Return (X, Y) of the center of cell containing provided text 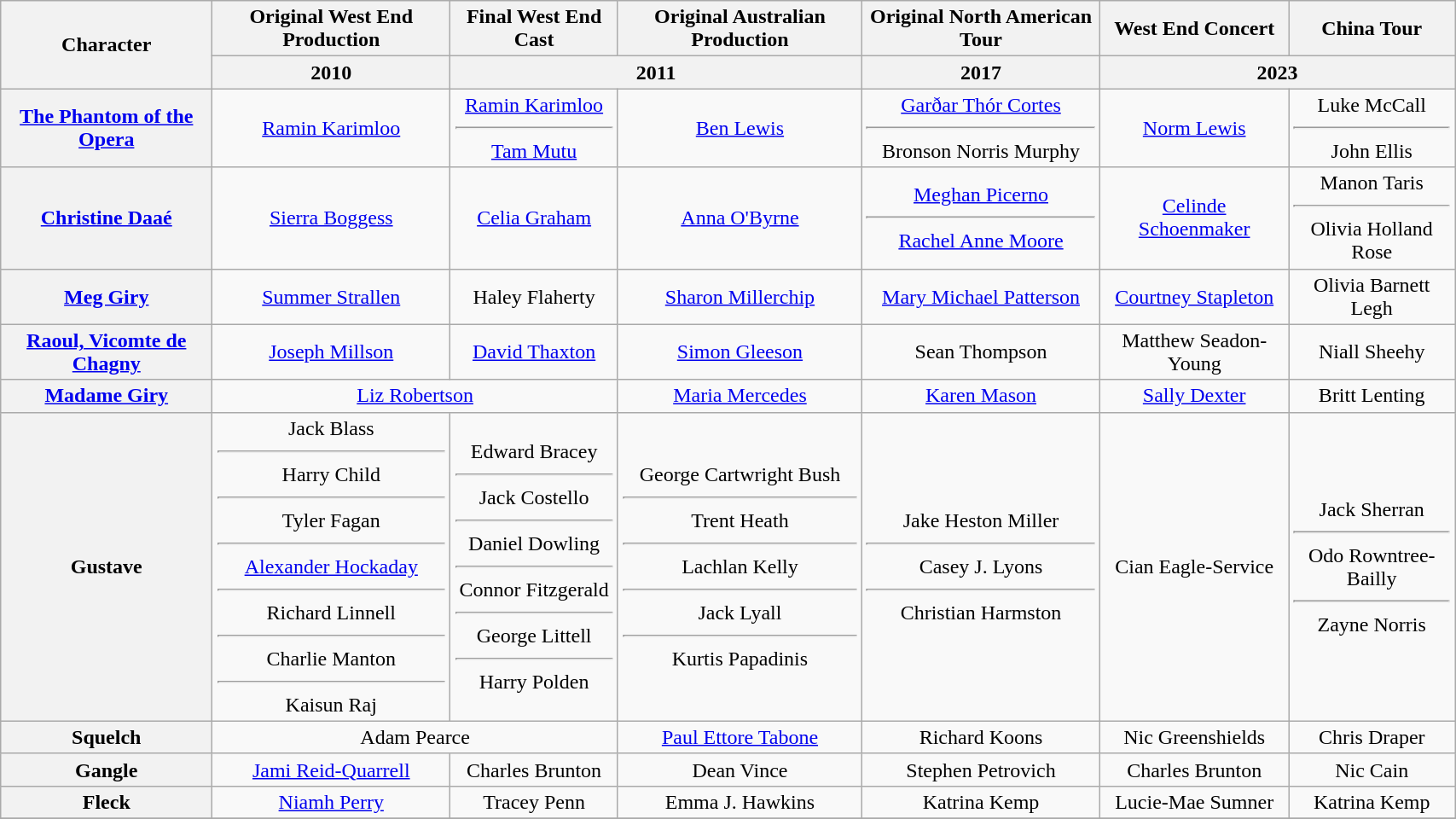
Courtney Stapleton (1194, 297)
Jack SherranOdo Rowntree-BaillyZayne Norris (1372, 566)
Liz Robertson (415, 396)
Original North American Tour (981, 29)
Sean Thompson (981, 351)
Ramin KarimlooTam Mutu (534, 128)
Ramin Karimloo (331, 128)
Paul Ettore Tabone (740, 737)
Niall Sheehy (1372, 351)
Niamh Perry (331, 802)
Nic Cain (1372, 770)
Character (107, 44)
Garðar Thór CortesBronson Norris Murphy (981, 128)
Adam Pearce (415, 737)
West End Concert (1194, 29)
2010 (331, 73)
Richard Koons (981, 737)
Olivia Barnett Legh (1372, 297)
Ben Lewis (740, 128)
Celinde Schoenmaker (1194, 218)
Manon TarisOlivia Holland Rose (1372, 218)
Sally Dexter (1194, 396)
Jack BlassHarry ChildTyler FaganAlexander HockadayRichard LinnellCharlie MantonKaisun Raj (331, 566)
Karen Mason (981, 396)
Chris Draper (1372, 737)
Sierra Boggess (331, 218)
Raoul, Vicomte de Chagny (107, 351)
2017 (981, 73)
Mary Michael Patterson (981, 297)
Gustave (107, 566)
Original West End Production (331, 29)
2011 (657, 73)
Original Australian Production (740, 29)
Dean Vince (740, 770)
David Thaxton (534, 351)
Joseph Millson (331, 351)
Simon Gleeson (740, 351)
Norm Lewis (1194, 128)
Stephen Petrovich (981, 770)
Cian Eagle-Service (1194, 566)
Haley Flaherty (534, 297)
Emma J. Hawkins (740, 802)
Maria Mercedes (740, 396)
George Cartwright BushTrent HeathLachlan KellyJack Lyall Kurtis Papadinis (740, 566)
Summer Strallen (331, 297)
Britt Lenting (1372, 396)
Meghan PicernoRachel Anne Moore (981, 218)
Gangle (107, 770)
Squelch (107, 737)
Final West End Cast (534, 29)
Jake Heston MillerCasey J. LyonsChristian Harmston (981, 566)
Matthew Seadon-Young (1194, 351)
Meg Giry (107, 297)
Tracey Penn (534, 802)
China Tour (1372, 29)
Anna O'Byrne (740, 218)
Lucie-Mae Sumner (1194, 802)
Edward BraceyJack CostelloDaniel DowlingConnor FitzgeraldGeorge LittellHarry Polden (534, 566)
Jami Reid-Quarrell (331, 770)
2023 (1278, 73)
Celia Graham (534, 218)
Sharon Millerchip (740, 297)
Fleck (107, 802)
The Phantom of the Opera (107, 128)
Nic Greenshields (1194, 737)
Christine Daaé (107, 218)
Luke McCallJohn Ellis (1372, 128)
Madame Giry (107, 396)
